Locate the cell with the specified text and output its [X, Y] center coordinate. 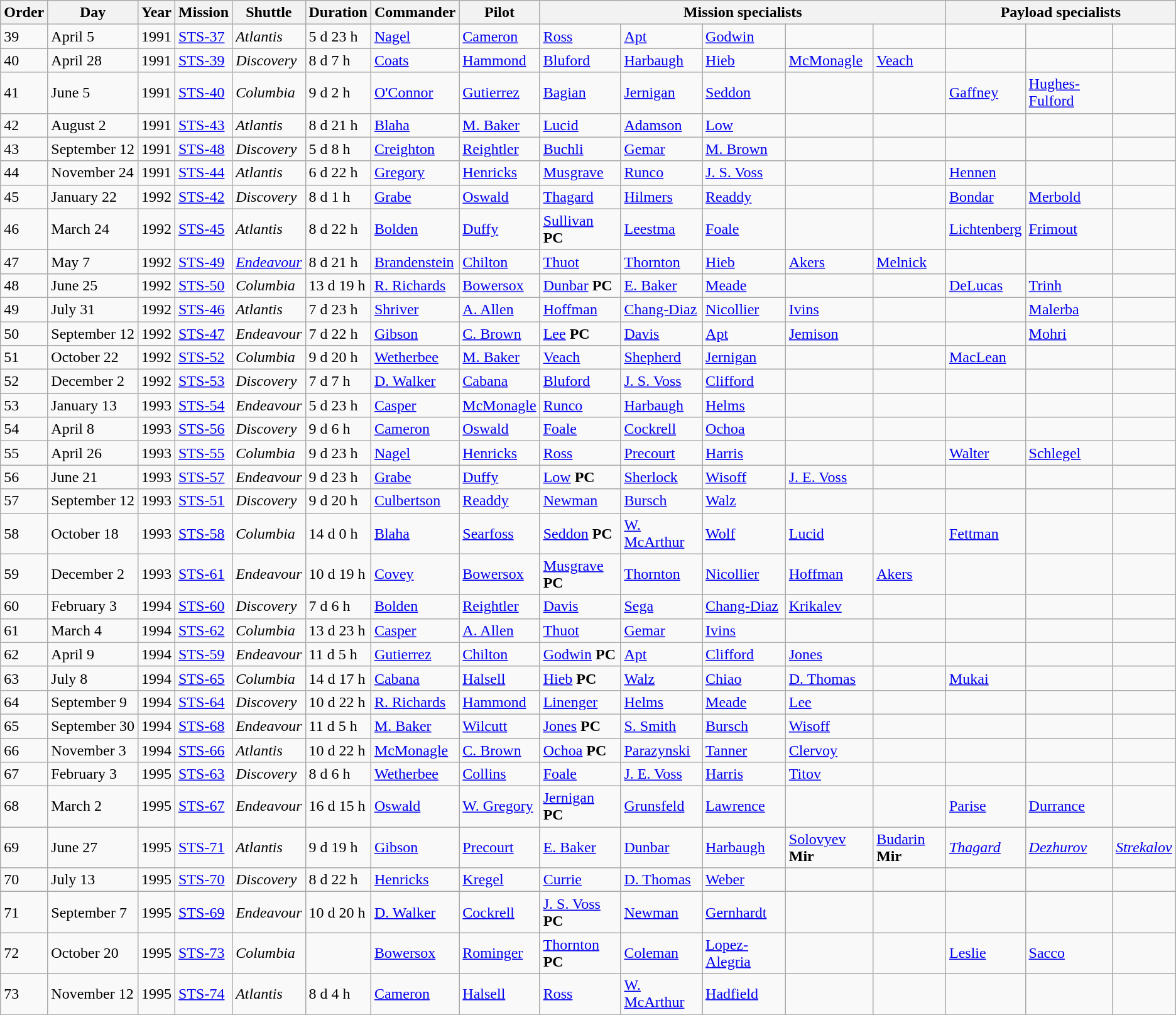
73 [24, 994]
Hieb PC [580, 678]
Currie [580, 880]
Adamson [661, 125]
51 [24, 358]
Frimout [1069, 229]
September 9 [93, 702]
7 d 7 h [338, 381]
49 [24, 309]
Jones PC [580, 726]
DeLucas [985, 285]
June 25 [93, 285]
April 9 [93, 654]
66 [24, 750]
56 [24, 477]
Wolf [744, 533]
Kregel [499, 880]
Shepherd [661, 358]
Parise [985, 807]
14 d 0 h [338, 533]
62 [24, 654]
14 d 17 h [338, 678]
November 3 [93, 750]
Payload specialists [1060, 13]
Low PC [580, 477]
W. Gregory [499, 807]
Melnick [910, 261]
STS-65 [204, 678]
July 31 [93, 309]
STS-63 [204, 774]
71 [24, 913]
Mukai [985, 678]
STS-54 [204, 405]
Coleman [661, 953]
Durrance [1069, 807]
40 [24, 60]
46 [24, 229]
November 24 [93, 173]
STS-57 [204, 477]
Culbertson [415, 501]
October 20 [93, 953]
9 d 19 h [338, 847]
8 d 4 h [338, 994]
April 5 [93, 36]
60 [24, 606]
43 [24, 149]
59 [24, 574]
STS-53 [204, 381]
Lichtenberg [985, 229]
STS-48 [204, 149]
Hennen [985, 173]
Gaffney [985, 93]
Mission [204, 13]
Merbold [1069, 197]
STS-71 [204, 847]
November 12 [93, 994]
STS-70 [204, 880]
9 d 2 h [338, 93]
Creighton [415, 149]
September 30 [93, 726]
Covey [415, 574]
10 d 20 h [338, 913]
M. Brown [744, 149]
April 28 [93, 60]
Musgrave PC [580, 574]
50 [24, 334]
J. S. Voss PC [580, 913]
STS-45 [204, 229]
Commander [415, 13]
STS-64 [204, 702]
Fettman [985, 533]
Leestma [661, 229]
STS-46 [204, 309]
May 7 [93, 261]
STS-39 [204, 60]
Thornton PC [580, 953]
Titov [829, 774]
70 [24, 880]
47 [24, 261]
Collins [499, 774]
13 d 19 h [338, 285]
STS-74 [204, 994]
Chiao [744, 678]
March 2 [93, 807]
Lopez-Alegria [744, 953]
October 22 [93, 358]
69 [24, 847]
August 2 [93, 125]
55 [24, 453]
48 [24, 285]
S. Smith [661, 726]
68 [24, 807]
7 d 6 h [338, 606]
STS-59 [204, 654]
Malerba [1069, 309]
7 d 22 h [338, 334]
STS-43 [204, 125]
13 d 23 h [338, 630]
Hughes-Fulford [1069, 93]
Parazynski [661, 750]
Brandenstein [415, 261]
54 [24, 429]
July 13 [93, 880]
Year [156, 13]
March 4 [93, 630]
Shuttle [269, 13]
STS-49 [204, 261]
Pilot [499, 13]
Trinh [1069, 285]
57 [24, 501]
Mohri [1069, 334]
STS-50 [204, 285]
Clervoy [829, 750]
52 [24, 381]
Jemison [829, 334]
Jernigan PC [580, 807]
STS-60 [204, 606]
Walter [985, 453]
7 d 23 h [338, 309]
Leslie [985, 953]
Linenger [580, 702]
44 [24, 173]
Ochoa PC [580, 750]
MacLean [985, 358]
Order [24, 13]
January 13 [93, 405]
STS-56 [204, 429]
58 [24, 533]
O'Connor [415, 93]
64 [24, 702]
June 27 [93, 847]
Dunbar [661, 847]
Wilcutt [499, 726]
Hadfield [744, 994]
65 [24, 726]
STS-69 [204, 913]
STS-55 [204, 453]
Mission specialists [743, 13]
Shriver [415, 309]
72 [24, 953]
Schlegel [1069, 453]
June 21 [93, 477]
April 8 [93, 429]
42 [24, 125]
9 d 6 h [338, 429]
STS-51 [204, 501]
Musgrave [580, 173]
Sherlock [661, 477]
8 d 6 h [338, 774]
STS-66 [204, 750]
Day [93, 13]
Godwin [744, 36]
Godwin PC [580, 654]
8 d 1 h [338, 197]
October 18 [93, 533]
6 d 22 h [338, 173]
Jones [829, 654]
Bondar [985, 197]
STS-52 [204, 358]
8 d 7 h [338, 60]
Tanner [744, 750]
STS-40 [204, 93]
Searfoss [499, 533]
Buchli [580, 149]
Seddon [744, 93]
STS-73 [204, 953]
STS-42 [204, 197]
STS-68 [204, 726]
Sacco [1069, 953]
Low [744, 125]
STS-44 [204, 173]
Lee [829, 702]
Weber [744, 880]
Dezhurov [1069, 847]
10 d 19 h [338, 574]
June 5 [93, 93]
45 [24, 197]
Budarin Mir [910, 847]
63 [24, 678]
5 d 8 h [338, 149]
Ochoa [744, 429]
Gregory [415, 173]
September 7 [93, 913]
March 24 [93, 229]
Solovyev Mir [829, 847]
Grunsfeld [661, 807]
Lee PC [580, 334]
STS-58 [204, 533]
Sega [661, 606]
Krikalev [829, 606]
Coats [415, 60]
Seddon PC [580, 533]
Rominger [499, 953]
Sullivan PC [580, 229]
STS-67 [204, 807]
STS-47 [204, 334]
Hilmers [661, 197]
Lawrence [744, 807]
Dunbar PC [580, 285]
39 [24, 36]
STS-61 [204, 574]
Bagian [580, 93]
53 [24, 405]
Strekalov [1143, 847]
Duration [338, 13]
STS-37 [204, 36]
STS-62 [204, 630]
67 [24, 774]
January 22 [93, 197]
Gernhardt [744, 913]
41 [24, 93]
16 d 15 h [338, 807]
July 8 [93, 678]
61 [24, 630]
April 26 [93, 453]
